Detect which cell encompasses the target text, then output its [X, Y] center coordinate. 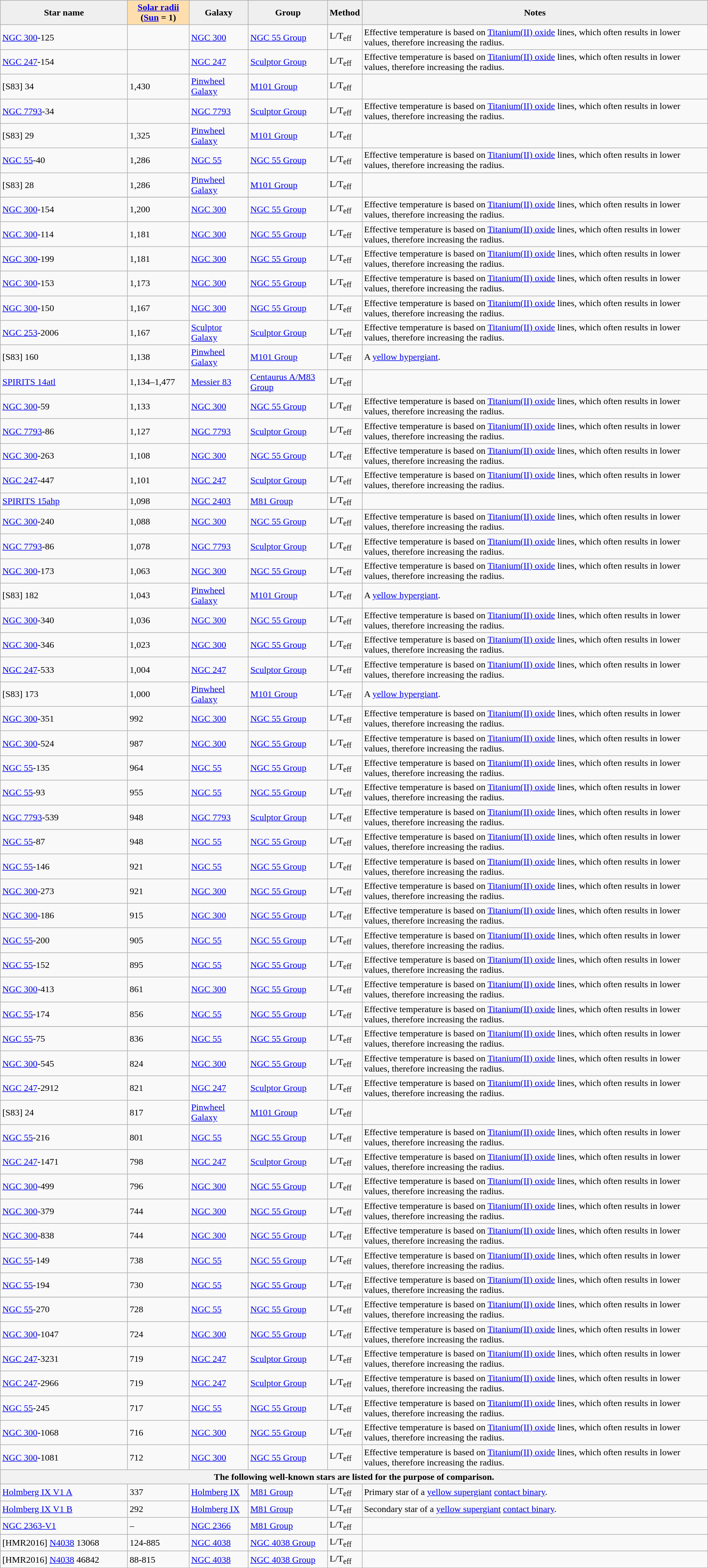
Holmberg IX V1 A [64, 1492]
292 [158, 1509]
1,036 [158, 621]
NGC 2363-V1 [64, 1526]
[S83] 34 [64, 86]
NGC 2366 [219, 1526]
717 [158, 1408]
[S83] 24 [64, 1112]
Method [345, 13]
Notes [535, 13]
NGC 55-75 [64, 1039]
NGC 55-40 [64, 160]
NGC 300-351 [64, 719]
NGC 300-346 [64, 645]
1,325 [158, 135]
NGC 55-200 [64, 940]
NGC 300-340 [64, 621]
[S83] 173 [64, 694]
[S83] 29 [64, 135]
NGC 300-153 [64, 283]
801 [158, 1137]
1,088 [158, 521]
821 [158, 1088]
Sculptor Galaxy [219, 333]
955 [158, 792]
Galaxy [219, 13]
1,043 [158, 596]
NGC 300-413 [64, 990]
NGC 253-2006 [64, 333]
NGC 300-499 [64, 1187]
716 [158, 1433]
1,430 [158, 86]
[S83] 160 [64, 357]
NGC 300-173 [64, 571]
NGC 300-150 [64, 308]
337 [158, 1492]
– [158, 1526]
1,138 [158, 357]
NGC 300-240 [64, 521]
Solar radii(Sun = 1) [158, 13]
728 [158, 1309]
NGC 300-59 [64, 406]
NGC 7793-539 [64, 817]
[S83] 28 [64, 185]
124-885 [158, 1543]
712 [158, 1458]
NGC 55-146 [64, 866]
992 [158, 719]
817 [158, 1112]
NGC 300-1047 [64, 1334]
861 [158, 990]
NGC 247-2966 [64, 1383]
Primary star of a yellow supergiant contact binary. [535, 1492]
NGC 300-154 [64, 210]
1,134–1,477 [158, 382]
1,173 [158, 283]
[S83] 182 [64, 596]
Holmberg IX V1 B [64, 1509]
798 [158, 1162]
905 [158, 940]
1,063 [158, 571]
NGC 247-533 [64, 670]
NGC 55-216 [64, 1137]
NGC 55-93 [64, 792]
Messier 83 [219, 382]
NGC 300-379 [64, 1211]
NGC 55-245 [64, 1408]
NGC 300-273 [64, 891]
NGC 2403 [219, 501]
NGC 300-125 [64, 37]
730 [158, 1285]
NGC 300-1068 [64, 1433]
NGC 300-838 [64, 1236]
1,133 [158, 406]
NGC 300-545 [64, 1063]
NGC 300-263 [64, 456]
NGC 55-152 [64, 965]
NGC 300-114 [64, 234]
NGC 247-1471 [64, 1162]
NGC 55-174 [64, 1014]
Secondary star of a yellow supergiant contact binary. [535, 1509]
738 [158, 1260]
NGC 247-154 [64, 62]
NGC 247-447 [64, 481]
1,078 [158, 546]
964 [158, 768]
796 [158, 1187]
[HMR2016] N4038 46842 [64, 1559]
824 [158, 1063]
NGC 55-194 [64, 1285]
NGC 55-87 [64, 842]
NGC 55-270 [64, 1309]
NGC 55-149 [64, 1260]
SPIRITS 14atl [64, 382]
NGC 300-186 [64, 916]
987 [158, 743]
NGC 247-3231 [64, 1358]
1,127 [158, 431]
1,200 [158, 210]
NGC 55-135 [64, 768]
1,023 [158, 645]
Group [288, 13]
SPIRITS 15ahp [64, 501]
NGC 300-1081 [64, 1458]
1,004 [158, 670]
[HMR2016] N4038 13068 [64, 1543]
915 [158, 916]
1,108 [158, 456]
NGC 247-2912 [64, 1088]
The following well-known stars are listed for the purpose of comparison. [354, 1477]
1,101 [158, 481]
Star name [64, 13]
856 [158, 1014]
NGC 7793-34 [64, 111]
Centaurus A/M83 Group [288, 382]
895 [158, 965]
88-815 [158, 1559]
NGC 300-524 [64, 743]
724 [158, 1334]
1,000 [158, 694]
NGC 300-199 [64, 259]
1,098 [158, 501]
836 [158, 1039]
